Find where the given text appears and provide that cell's center as (x, y) coordinate. 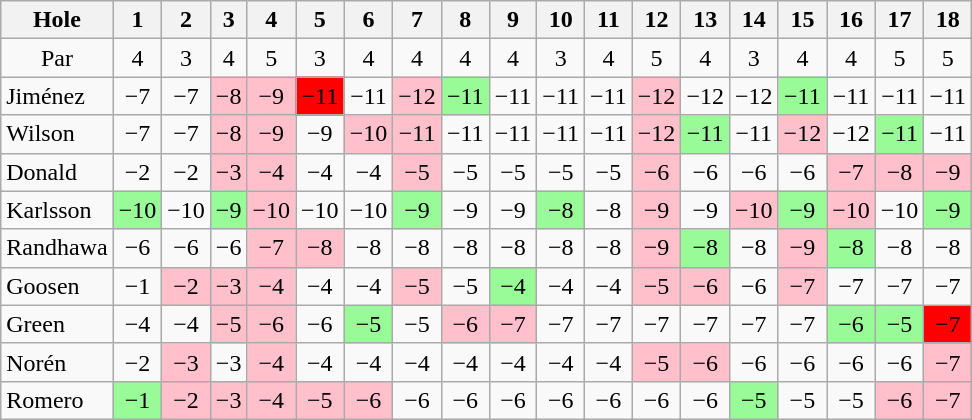
16 (852, 20)
Wilson (57, 134)
Par (57, 58)
15 (802, 20)
Romero (57, 400)
Goosen (57, 286)
9 (513, 20)
Norén (57, 362)
18 (948, 20)
12 (656, 20)
Green (57, 324)
2 (186, 20)
7 (418, 20)
17 (900, 20)
Jiménez (57, 96)
Randhawa (57, 248)
8 (465, 20)
Hole (57, 20)
14 (754, 20)
Donald (57, 172)
11 (609, 20)
13 (706, 20)
6 (368, 20)
10 (561, 20)
1 (138, 20)
Karlsson (57, 210)
